Provide the [x, y] coordinate of the cell's center where the given text is located.  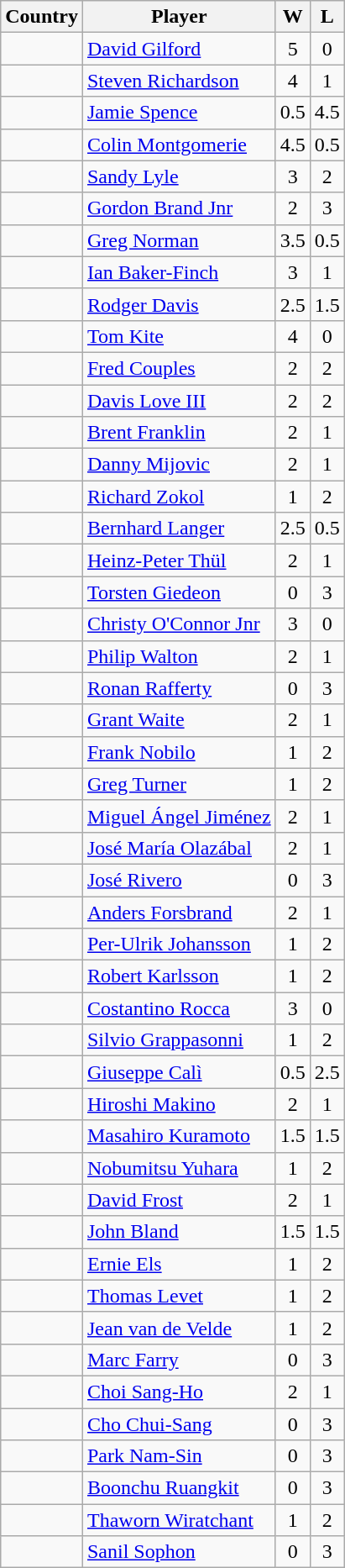
Giuseppe Calì [179, 1072]
Gordon Brand Jnr [179, 208]
Robert Karlsson [179, 976]
Greg Turner [179, 784]
Grant Waite [179, 720]
Cho Chui-Sang [179, 1424]
Heinz-Peter Thül [179, 560]
Christy O'Connor Jnr [179, 624]
Philip Walton [179, 656]
David Gilford [179, 49]
5 [292, 49]
Silvio Grappasonni [179, 1040]
Ronan Rafferty [179, 688]
José María Olazábal [179, 848]
David Frost [179, 1200]
Greg Norman [179, 240]
Player [179, 17]
Jamie Spence [179, 113]
Thomas Levet [179, 1296]
Danny Mijovic [179, 465]
Ian Baker-Finch [179, 272]
Hiroshi Makino [179, 1104]
Park Nam-Sin [179, 1456]
Miguel Ángel Jiménez [179, 816]
Rodger Davis [179, 304]
Fred Couples [179, 368]
Per-Ulrik Johansson [179, 944]
Sanil Sophon [179, 1552]
Ernie Els [179, 1264]
Brent Franklin [179, 433]
Torsten Giedeon [179, 592]
Colin Montgomerie [179, 145]
Tom Kite [179, 336]
Anders Forsbrand [179, 912]
José Rivero [179, 880]
Country [42, 17]
Choi Sang-Ho [179, 1392]
Costantino Rocca [179, 1008]
Steven Richardson [179, 81]
Boonchu Ruangkit [179, 1488]
Jean van de Velde [179, 1328]
Davis Love III [179, 401]
Nobumitsu Yuhara [179, 1168]
Sandy Lyle [179, 176]
Bernhard Langer [179, 529]
Richard Zokol [179, 497]
Masahiro Kuramoto [179, 1136]
Frank Nobilo [179, 752]
Thaworn Wiratchant [179, 1520]
L [327, 17]
W [292, 17]
John Bland [179, 1232]
Marc Farry [179, 1360]
3.5 [292, 240]
